Return [X, Y] of the center of cell containing provided text 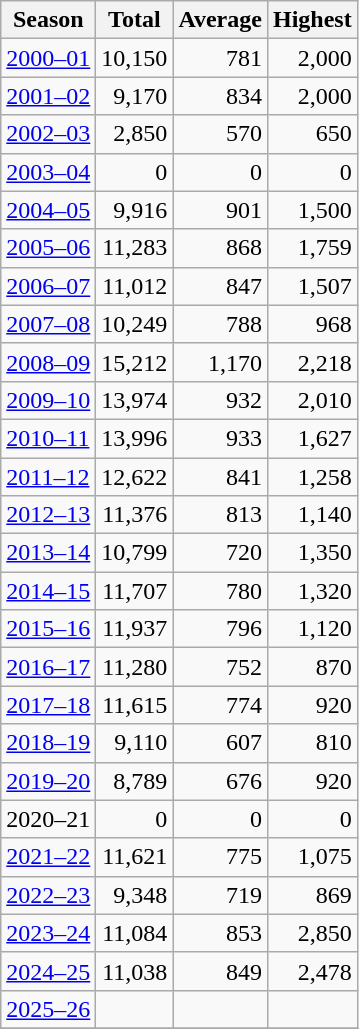
10,150 [134, 58]
11,038 [134, 971]
932 [220, 400]
2017–18 [48, 705]
2006–07 [48, 286]
810 [312, 743]
2021–22 [48, 857]
2015–16 [48, 629]
650 [312, 134]
2,010 [312, 400]
2018–19 [48, 743]
834 [220, 96]
11,937 [134, 629]
2005–06 [48, 248]
933 [220, 438]
774 [220, 705]
2004–05 [48, 210]
9,348 [134, 895]
752 [220, 667]
2023–24 [48, 933]
901 [220, 210]
11,376 [134, 515]
2009–10 [48, 400]
Highest [312, 20]
870 [312, 667]
11,621 [134, 857]
719 [220, 895]
11,084 [134, 933]
Average [220, 20]
10,249 [134, 324]
2003–04 [48, 172]
2013–14 [48, 553]
849 [220, 971]
11,283 [134, 248]
841 [220, 477]
10,799 [134, 553]
1,320 [312, 591]
2019–20 [48, 781]
11,707 [134, 591]
2012–13 [48, 515]
2022–23 [48, 895]
1,627 [312, 438]
796 [220, 629]
2,218 [312, 362]
9,110 [134, 743]
780 [220, 591]
1,258 [312, 477]
1,140 [312, 515]
676 [220, 781]
720 [220, 553]
570 [220, 134]
9,916 [134, 210]
2008–09 [48, 362]
2024–25 [48, 971]
781 [220, 58]
2014–15 [48, 591]
11,012 [134, 286]
1,350 [312, 553]
869 [312, 895]
1,507 [312, 286]
847 [220, 286]
1,759 [312, 248]
8,789 [134, 781]
2,478 [312, 971]
775 [220, 857]
Season [48, 20]
2000–01 [48, 58]
12,622 [134, 477]
607 [220, 743]
9,170 [134, 96]
1,120 [312, 629]
15,212 [134, 362]
2010–11 [48, 438]
813 [220, 515]
2016–17 [48, 667]
853 [220, 933]
968 [312, 324]
2011–12 [48, 477]
11,615 [134, 705]
1,500 [312, 210]
1,075 [312, 857]
2020–21 [48, 819]
1,170 [220, 362]
2002–03 [48, 134]
13,996 [134, 438]
788 [220, 324]
2007–08 [48, 324]
2001–02 [48, 96]
868 [220, 248]
13,974 [134, 400]
2025–26 [48, 1009]
11,280 [134, 667]
Total [134, 20]
